Output the [X, Y] coordinate of the center of the cell containing the given text.  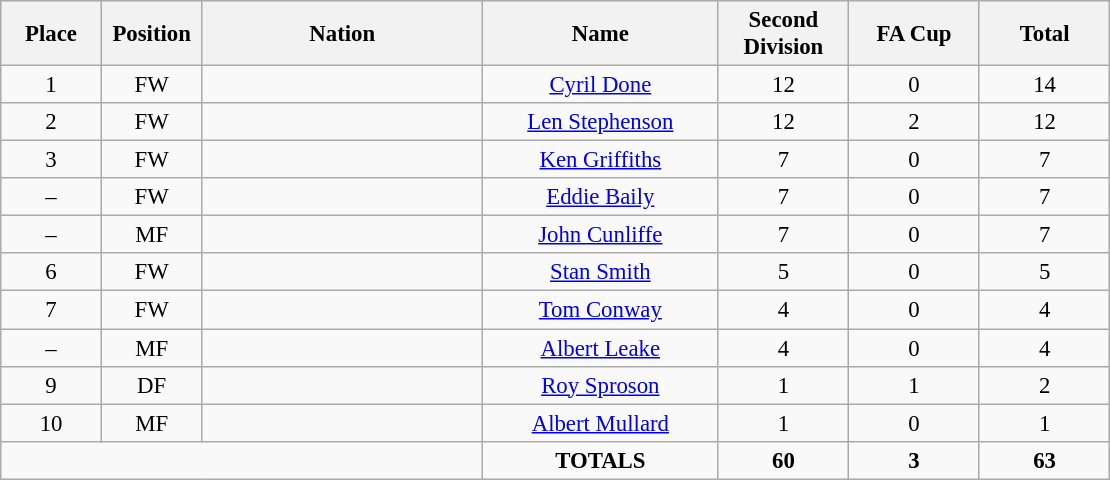
Second Division [784, 34]
DF [152, 385]
FA Cup [914, 34]
Albert Mullard [601, 423]
John Cunliffe [601, 235]
Roy Sproson [601, 385]
10 [52, 423]
Position [152, 34]
Nation [342, 34]
Eddie Baily [601, 197]
Cyril Done [601, 85]
Tom Conway [601, 310]
9 [52, 385]
Len Stephenson [601, 122]
TOTALS [601, 460]
14 [1044, 85]
Ken Griffiths [601, 160]
Stan Smith [601, 273]
Total [1044, 34]
60 [784, 460]
63 [1044, 460]
6 [52, 273]
Name [601, 34]
Place [52, 34]
Albert Leake [601, 348]
